Pinpoint the cell where the given text exists, returning its [x, y] midpoint coordinate. 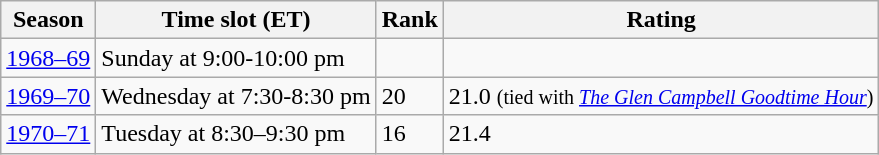
21.0 (tied with The Glen Campbell Goodtime Hour) [661, 96]
21.4 [661, 134]
1969–70 [48, 96]
20 [410, 96]
Tuesday at 8:30–9:30 pm [236, 134]
Wednesday at 7:30-8:30 pm [236, 96]
1968–69 [48, 58]
Rank [410, 20]
Rating [661, 20]
1970–71 [48, 134]
Season [48, 20]
Time slot (ET) [236, 20]
16 [410, 134]
Sunday at 9:00-10:00 pm [236, 58]
